Detect which cell encompasses the target text, then output its (X, Y) center coordinate. 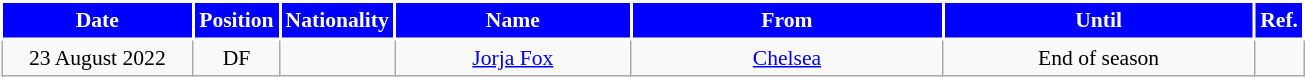
Chelsea (787, 57)
Nationality (338, 20)
Name (514, 20)
23 August 2022 (98, 57)
From (787, 20)
Position (236, 20)
DF (236, 57)
Date (98, 20)
Jorja Fox (514, 57)
Ref. (1278, 20)
Until (1099, 20)
End of season (1099, 57)
